Locate the cell with the specified text and output its [x, y] center coordinate. 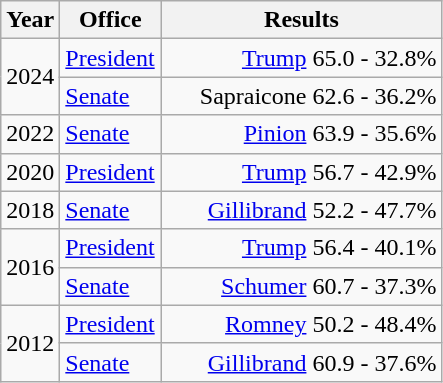
Trump 56.7 - 42.9% [302, 172]
2012 [30, 343]
Gillibrand 60.9 - 37.6% [302, 362]
2020 [30, 172]
Year [30, 20]
2018 [30, 210]
2022 [30, 134]
Office [110, 20]
Trump 56.4 - 40.1% [302, 248]
Schumer 60.7 - 37.3% [302, 286]
Gillibrand 52.2 - 47.7% [302, 210]
Trump 65.0 - 32.8% [302, 58]
Pinion 63.9 - 35.6% [302, 134]
2016 [30, 267]
Results [302, 20]
Sapraicone 62.6 - 36.2% [302, 96]
Romney 50.2 - 48.4% [302, 324]
2024 [30, 77]
